Return the (X, Y) coordinate for the center point of the cell that contains the specified text.  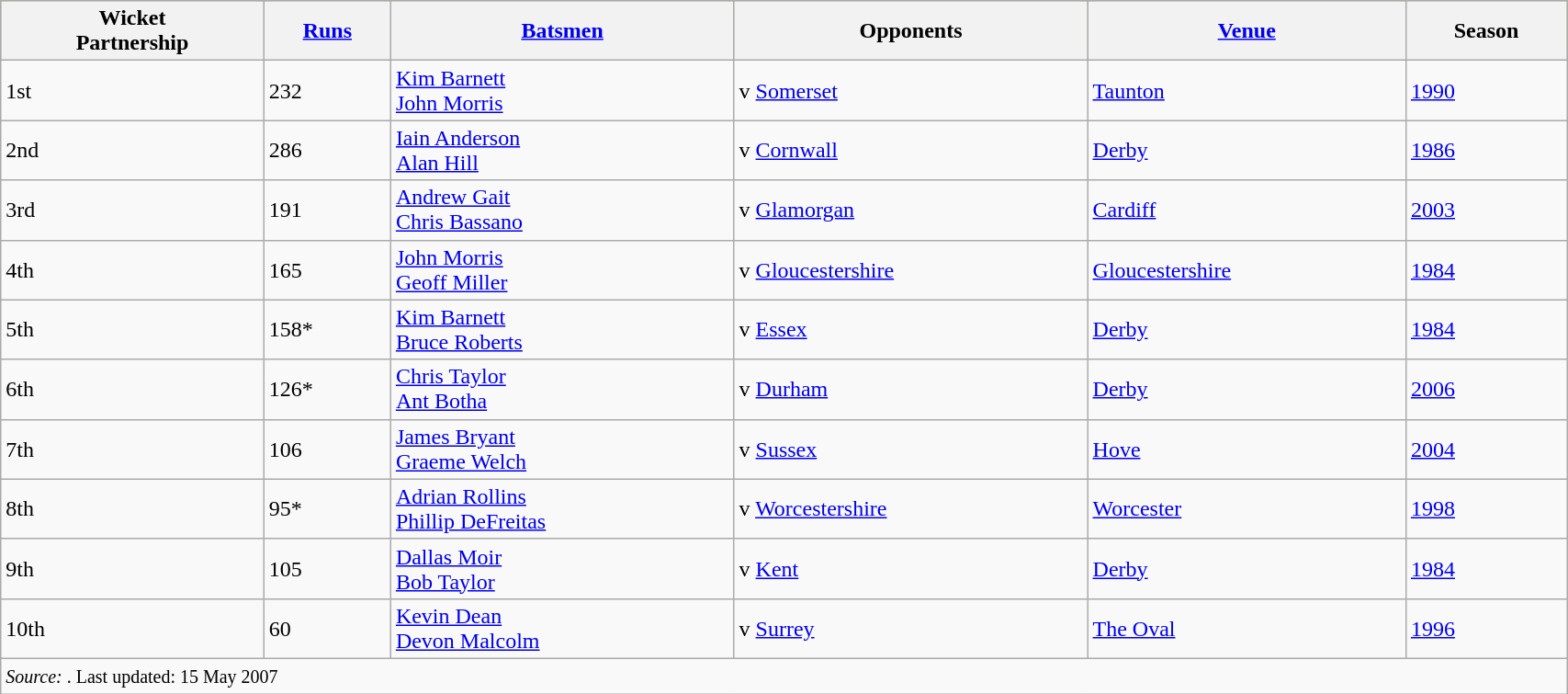
v Glamorgan (911, 210)
126* (327, 390)
105 (327, 568)
v Kent (911, 568)
5th (132, 329)
158* (327, 329)
7th (132, 449)
2003 (1486, 210)
Kim Barnett Bruce Roberts (562, 329)
60 (327, 629)
Dallas Moir Bob Taylor (562, 568)
Taunton (1247, 90)
Runs (327, 31)
Kevin Dean Devon Malcolm (562, 629)
v Gloucestershire (911, 270)
Cardiff (1247, 210)
Source: . Last updated: 15 May 2007 (784, 676)
1990 (1486, 90)
2nd (132, 151)
191 (327, 210)
232 (327, 90)
286 (327, 151)
6th (132, 390)
106 (327, 449)
v Sussex (911, 449)
Venue (1247, 31)
165 (327, 270)
Iain Anderson Alan Hill (562, 151)
10th (132, 629)
Season (1486, 31)
Worcester (1247, 509)
4th (132, 270)
8th (132, 509)
1998 (1486, 509)
v Essex (911, 329)
Chris Taylor Ant Botha (562, 390)
Batsmen (562, 31)
v Surrey (911, 629)
Kim Barnett John Morris (562, 90)
John Morris Geoff Miller (562, 270)
The Oval (1247, 629)
Adrian Rollins Phillip DeFreitas (562, 509)
Hove (1247, 449)
Andrew Gait Chris Bassano (562, 210)
v Somerset (911, 90)
3rd (132, 210)
WicketPartnership (132, 31)
v Worcestershire (911, 509)
v Cornwall (911, 151)
v Durham (911, 390)
95* (327, 509)
2004 (1486, 449)
1996 (1486, 629)
Gloucestershire (1247, 270)
Opponents (911, 31)
9th (132, 568)
James Bryant Graeme Welch (562, 449)
2006 (1486, 390)
1st (132, 90)
1986 (1486, 151)
